Identify which cell holds the provided text, then report its (x, y) central coordinate. 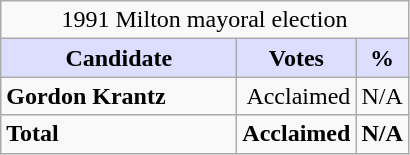
% (382, 58)
Gordon Krantz (119, 96)
Total (119, 134)
Candidate (119, 58)
1991 Milton mayoral election (205, 20)
Votes (296, 58)
